Provide the [x, y] coordinate of the cell's center where the given text is located.  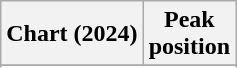
Chart (2024) [72, 34]
Peakposition [189, 34]
